For the text-containing cell, return its midpoint in (X, Y) coordinate format. 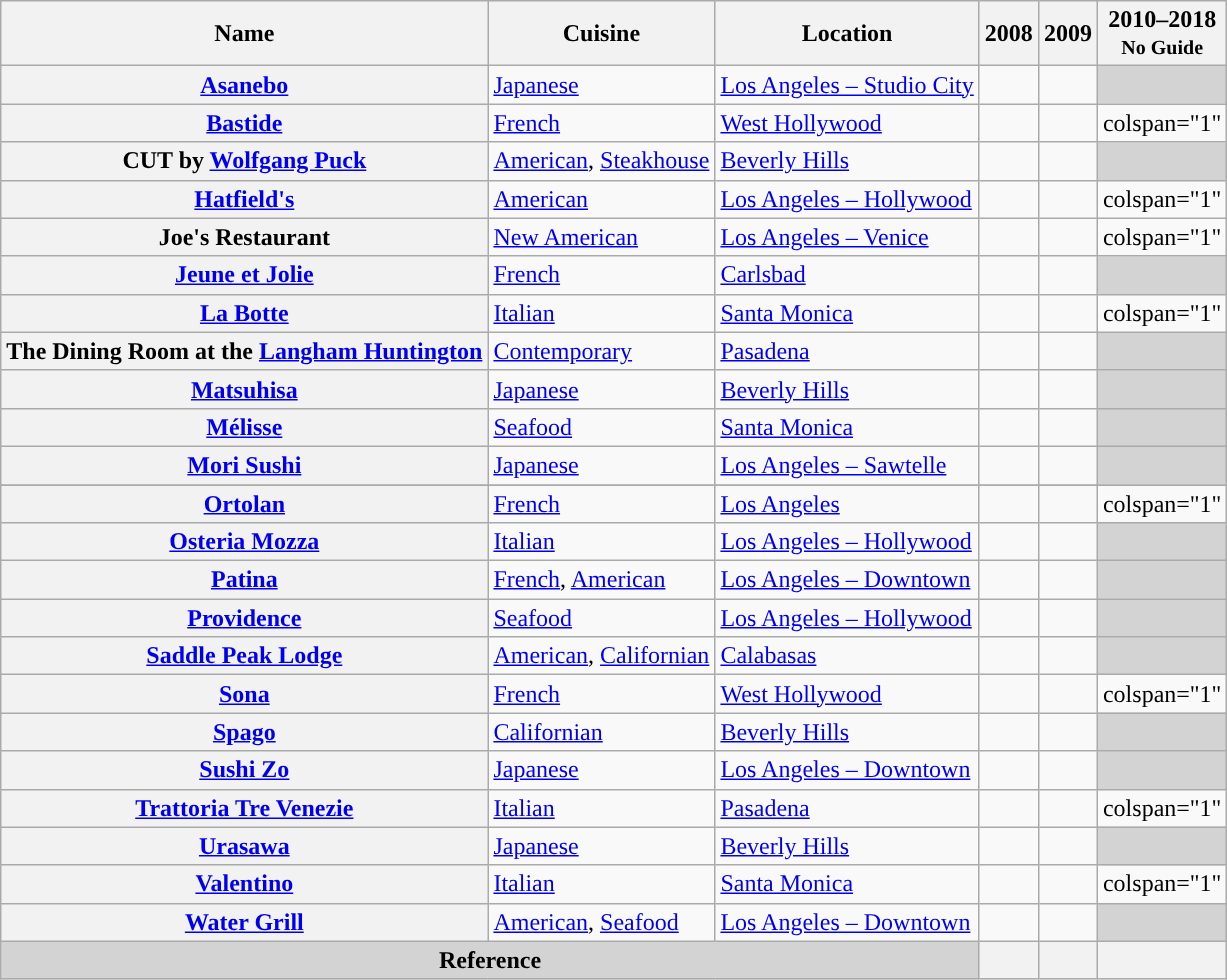
American, Californian (602, 656)
Water Grill (244, 922)
CUT by Wolfgang Puck (244, 161)
Los Angeles – Venice (847, 237)
Osteria Mozza (244, 542)
Trattoria Tre Venezie (244, 808)
Contemporary (602, 351)
Californian (602, 732)
New American (602, 237)
Valentino (244, 884)
Los Angeles – Studio City (847, 85)
Joe's Restaurant (244, 237)
Saddle Peak Lodge (244, 656)
The Dining Room at the Langham Huntington (244, 351)
American, Steakhouse (602, 161)
Urasawa (244, 846)
French, American (602, 580)
American, Seafood (602, 922)
Hatfield's (244, 199)
2009 (1068, 34)
Los Angeles – Sawtelle (847, 465)
Bastide (244, 123)
Sushi Zo (244, 770)
Ortolan (244, 503)
Name (244, 34)
American (602, 199)
Location (847, 34)
Carlsbad (847, 275)
Mori Sushi (244, 465)
Providence (244, 618)
Patina (244, 580)
Spago (244, 732)
Asanebo (244, 85)
Calabasas (847, 656)
Sona (244, 694)
2008 (1008, 34)
Mélisse (244, 427)
Reference (490, 960)
Matsuhisa (244, 389)
La Botte (244, 313)
Jeune et Jolie (244, 275)
2010–2018No Guide (1162, 34)
Cuisine (602, 34)
Los Angeles (847, 503)
